Return the [X, Y] coordinate for the center point of the cell that contains the specified text.  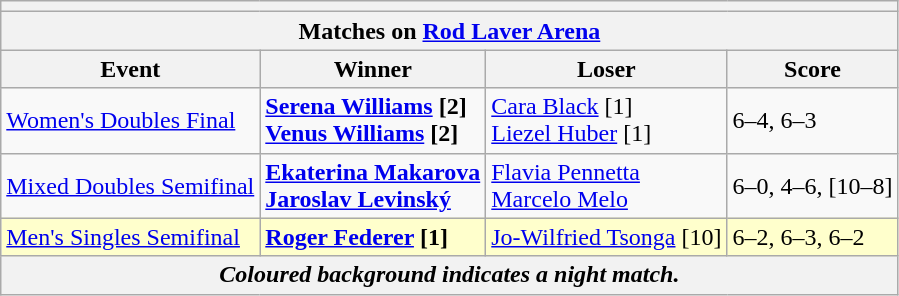
Score [812, 69]
Ekaterina Makarova Jaroslav Levinský [373, 186]
Matches on Rod Laver Arena [450, 31]
Coloured background indicates a night match. [450, 275]
6–4, 6–3 [812, 120]
Men's Singles Semifinal [130, 237]
6–2, 6–3, 6–2 [812, 237]
Women's Doubles Final [130, 120]
Winner [373, 69]
Serena Williams [2] Venus Williams [2] [373, 120]
Loser [606, 69]
Roger Federer [1] [373, 237]
Event [130, 69]
6–0, 4–6, [10–8] [812, 186]
Flavia Pennetta Marcelo Melo [606, 186]
Jo-Wilfried Tsonga [10] [606, 237]
Mixed Doubles Semifinal [130, 186]
Cara Black [1] Liezel Huber [1] [606, 120]
